For the text-containing cell, return its midpoint in (X, Y) coordinate format. 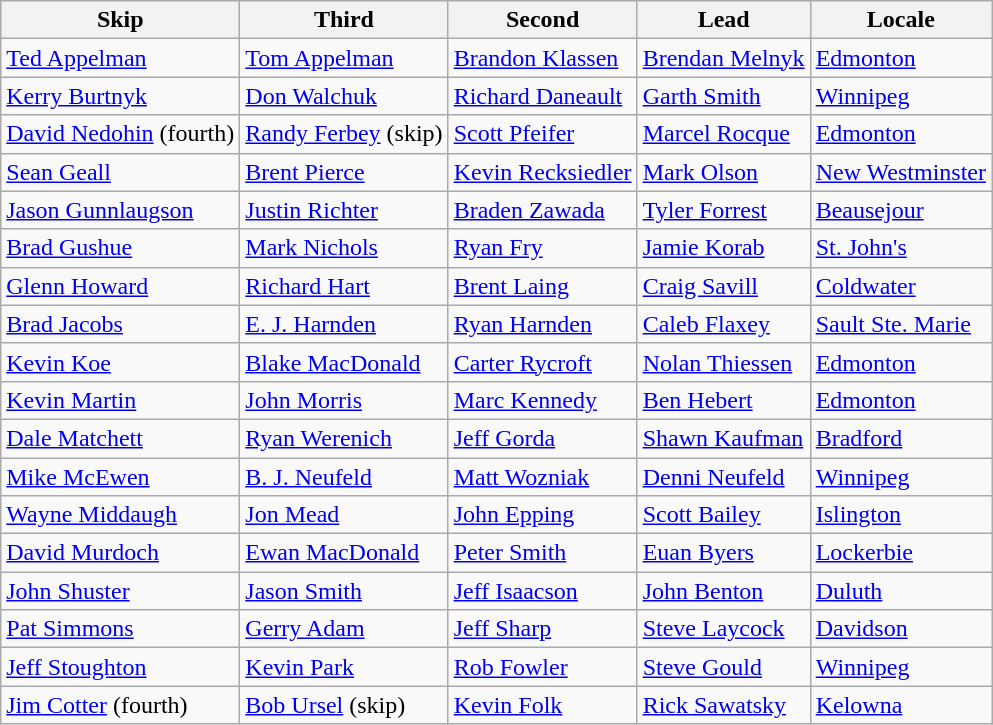
Garth Smith (724, 96)
Kevin Recksiedler (542, 172)
Locale (900, 20)
Kevin Martin (120, 400)
Davidson (900, 629)
Brent Pierce (344, 172)
John Epping (542, 515)
Sault Ste. Marie (900, 324)
Jeff Stoughton (120, 667)
Ryan Werenich (344, 438)
Matt Wozniak (542, 477)
Ryan Fry (542, 248)
Sean Geall (120, 172)
Craig Savill (724, 286)
Denni Neufeld (724, 477)
Glenn Howard (120, 286)
Gerry Adam (344, 629)
Mark Olson (724, 172)
Don Walchuk (344, 96)
New Westminster (900, 172)
David Nedohin (fourth) (120, 134)
Steve Laycock (724, 629)
Second (542, 20)
Ted Appelman (120, 58)
Kevin Folk (542, 705)
Bradford (900, 438)
Marc Kennedy (542, 400)
Jeff Gorda (542, 438)
Third (344, 20)
Mark Nichols (344, 248)
Jason Smith (344, 591)
Carter Rycroft (542, 362)
Randy Ferbey (skip) (344, 134)
Justin Richter (344, 210)
John Shuster (120, 591)
John Morris (344, 400)
Wayne Middaugh (120, 515)
Brad Gushue (120, 248)
Caleb Flaxey (724, 324)
Rob Fowler (542, 667)
Euan Byers (724, 553)
St. John's (900, 248)
Kelowna (900, 705)
Nolan Thiessen (724, 362)
Bob Ursel (skip) (344, 705)
Jon Mead (344, 515)
Kevin Koe (120, 362)
Jim Cotter (fourth) (120, 705)
Pat Simmons (120, 629)
Richard Hart (344, 286)
Skip (120, 20)
Peter Smith (542, 553)
Islington (900, 515)
Scott Pfeifer (542, 134)
Kevin Park (344, 667)
Jeff Isaacson (542, 591)
E. J. Harnden (344, 324)
Mike McEwen (120, 477)
Richard Daneault (542, 96)
Tyler Forrest (724, 210)
Brad Jacobs (120, 324)
Ewan MacDonald (344, 553)
David Murdoch (120, 553)
Duluth (900, 591)
Steve Gould (724, 667)
Lead (724, 20)
Kerry Burtnyk (120, 96)
Rick Sawatsky (724, 705)
Jason Gunnlaugson (120, 210)
Blake MacDonald (344, 362)
Brent Laing (542, 286)
Scott Bailey (724, 515)
Marcel Rocque (724, 134)
Jamie Korab (724, 248)
John Benton (724, 591)
Ryan Harnden (542, 324)
Dale Matchett (120, 438)
Brendan Melnyk (724, 58)
Beausejour (900, 210)
Braden Zawada (542, 210)
Shawn Kaufman (724, 438)
Brandon Klassen (542, 58)
Coldwater (900, 286)
Ben Hebert (724, 400)
Jeff Sharp (542, 629)
Tom Appelman (344, 58)
B. J. Neufeld (344, 477)
Lockerbie (900, 553)
